Return the (X, Y) coordinate for the center point of the cell that contains the specified text.  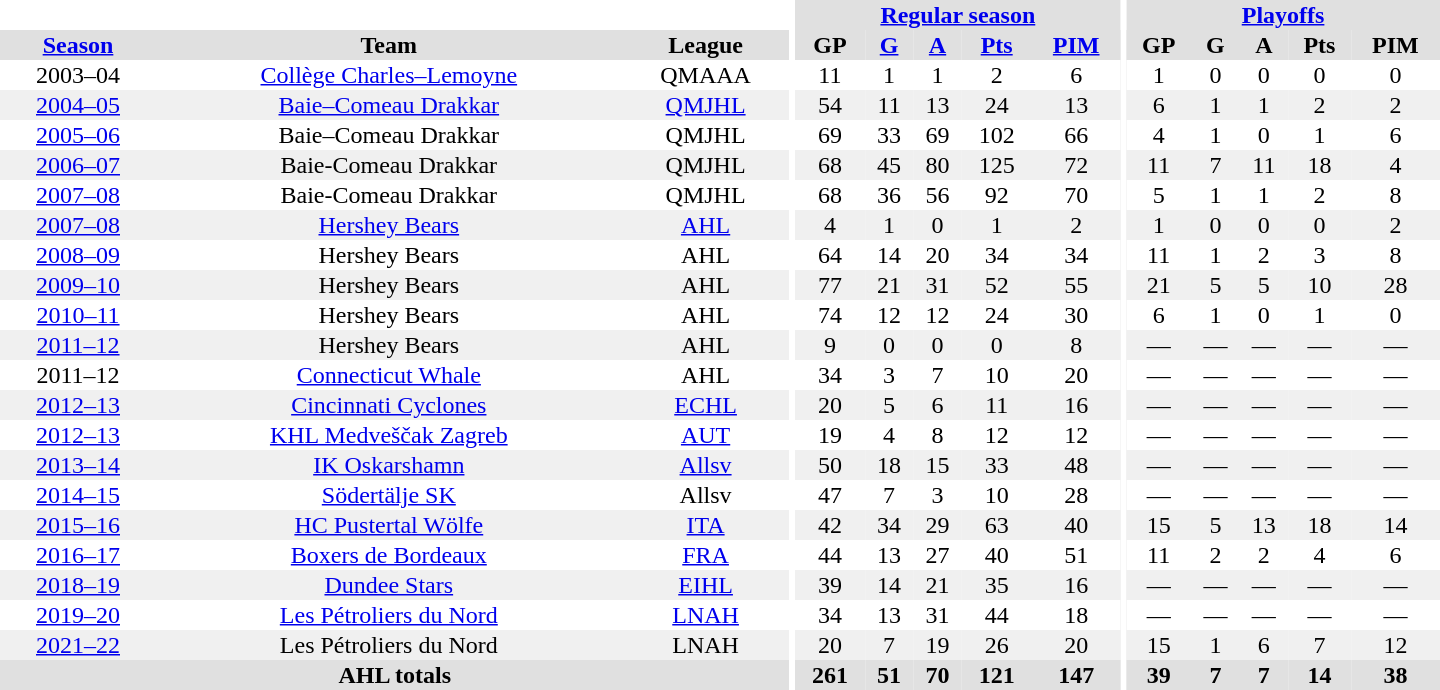
56 (937, 195)
Södertälje SK (389, 495)
2021–22 (78, 645)
2005–06 (78, 135)
Regular season (958, 15)
26 (997, 645)
38 (1396, 675)
55 (1076, 285)
2006–07 (78, 165)
2004–05 (78, 105)
54 (830, 105)
50 (830, 465)
64 (830, 255)
2016–17 (78, 555)
FRA (706, 555)
27 (937, 555)
2015–16 (78, 525)
KHL Medveščak Zagreb (389, 435)
QMAAA (706, 75)
2013–14 (78, 465)
2008–09 (78, 255)
63 (997, 525)
ITA (706, 525)
52 (997, 285)
36 (889, 195)
147 (1076, 675)
45 (889, 165)
2019–20 (78, 615)
League (706, 45)
121 (997, 675)
92 (997, 195)
Boxers de Bordeaux (389, 555)
AHL totals (395, 675)
74 (830, 315)
261 (830, 675)
30 (1076, 315)
Collège Charles–Lemoyne (389, 75)
EIHL (706, 585)
80 (937, 165)
72 (1076, 165)
Season (78, 45)
9 (830, 345)
29 (937, 525)
ECHL (706, 405)
125 (997, 165)
AUT (706, 435)
102 (997, 135)
Dundee Stars (389, 585)
48 (1076, 465)
2009–10 (78, 285)
2018–19 (78, 585)
47 (830, 495)
2014–15 (78, 495)
2010–11 (78, 315)
35 (997, 585)
IK Oskarshamn (389, 465)
77 (830, 285)
42 (830, 525)
HC Pustertal Wölfe (389, 525)
Cincinnati Cyclones (389, 405)
Playoffs (1283, 15)
66 (1076, 135)
Connecticut Whale (389, 375)
Team (389, 45)
2003–04 (78, 75)
